Provide the (x, y) coordinate of the cell's center where the given text is located.  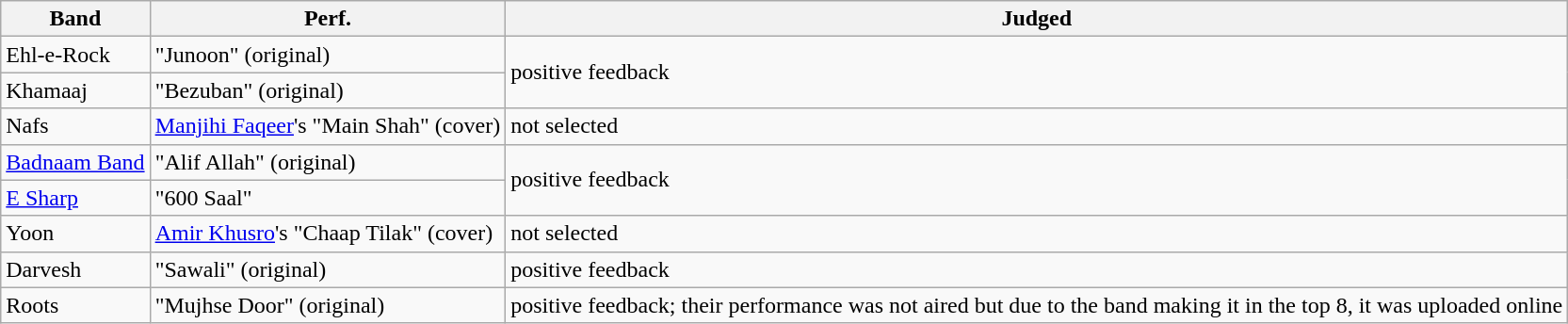
Band (75, 19)
"Sawali" (original) (328, 269)
Judged (1037, 19)
Khamaaj (75, 90)
"600 Saal" (328, 198)
"Junoon" (original) (328, 55)
Darvesh (75, 269)
Manjihi Faqeer's "Main Shah" (cover) (328, 126)
Nafs (75, 126)
Ehl-e-Rock (75, 55)
Perf. (328, 19)
Roots (75, 305)
Yoon (75, 234)
Amir Khusro's "Chaap Tilak" (cover) (328, 234)
Badnaam Band (75, 162)
E Sharp (75, 198)
positive feedback; their performance was not aired but due to the band making it in the top 8, it was uploaded online (1037, 305)
"Bezuban" (original) (328, 90)
"Alif Allah" (original) (328, 162)
"Mujhse Door" (original) (328, 305)
